Scan for the cell matching the given text and deliver its (X, Y) coordinate at center. 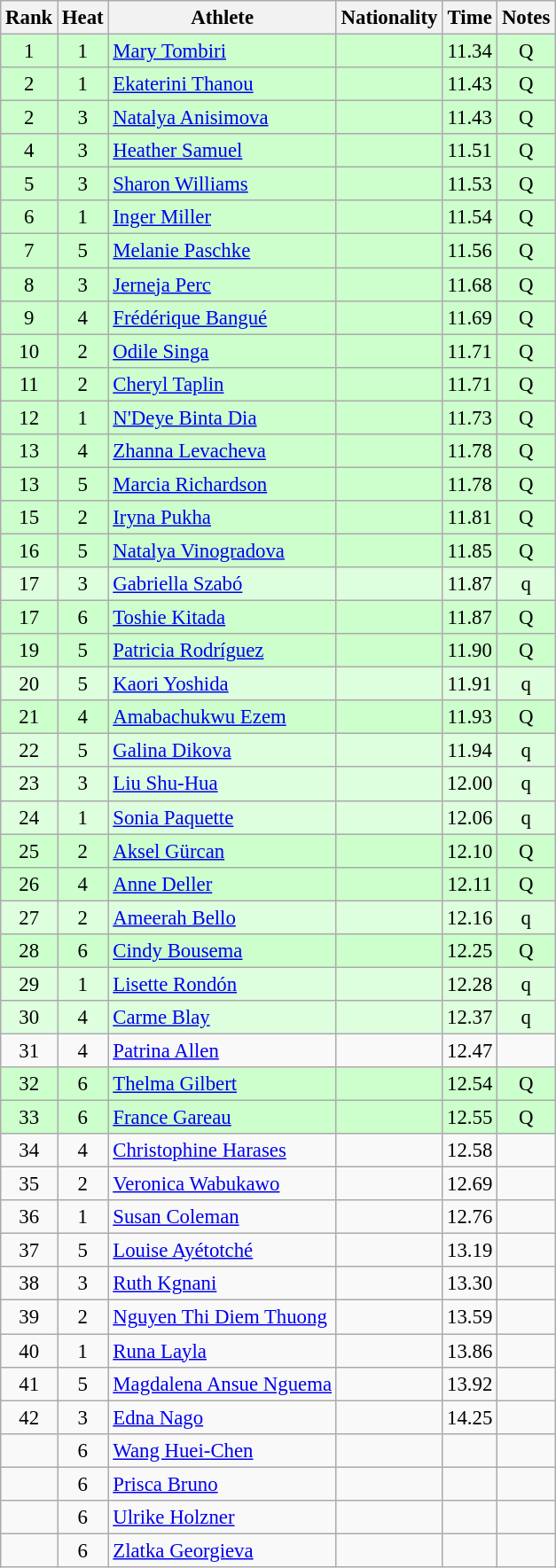
Wang Huei-Chen (222, 1450)
Ulrike Holzner (222, 1517)
13.86 (470, 1351)
9 (29, 317)
Marcia Richardson (222, 484)
Ekaterini Thanou (222, 84)
Sonia Paquette (222, 817)
14.25 (470, 1417)
10 (29, 351)
34 (29, 1151)
12.54 (470, 1084)
Patricia Rodríguez (222, 651)
12.37 (470, 1018)
France Gareau (222, 1118)
20 (29, 684)
Rank (29, 18)
12.25 (470, 951)
42 (29, 1417)
8 (29, 285)
11.51 (470, 151)
26 (29, 884)
11.34 (470, 51)
31 (29, 1050)
21 (29, 717)
12.00 (470, 784)
Notes (527, 18)
11.54 (470, 217)
12 (29, 417)
12.06 (470, 817)
24 (29, 817)
Kaori Yoshida (222, 684)
Ameerah Bello (222, 917)
19 (29, 651)
27 (29, 917)
29 (29, 984)
Toshie Kitada (222, 618)
12.10 (470, 851)
Iryna Pukha (222, 518)
13.59 (470, 1317)
Mary Tombiri (222, 51)
12.16 (470, 917)
15 (29, 518)
39 (29, 1317)
Prisca Bruno (222, 1484)
11 (29, 384)
23 (29, 784)
13.92 (470, 1384)
Cindy Bousema (222, 951)
13.30 (470, 1284)
40 (29, 1351)
Natalya Vinogradova (222, 550)
11.68 (470, 285)
Natalya Anisimova (222, 118)
Inger Miller (222, 217)
Heather Samuel (222, 151)
12.28 (470, 984)
38 (29, 1284)
37 (29, 1251)
22 (29, 751)
N'Deye Binta Dia (222, 417)
Anne Deller (222, 884)
Gabriella Szabó (222, 584)
7 (29, 251)
11.69 (470, 317)
12.55 (470, 1118)
12.76 (470, 1217)
12.11 (470, 884)
11.56 (470, 251)
Odile Singa (222, 351)
Heat (83, 18)
Time (470, 18)
11.85 (470, 550)
11.90 (470, 651)
Veronica Wabukawo (222, 1184)
12.69 (470, 1184)
16 (29, 550)
Nguyen Thi Diem Thuong (222, 1317)
Magdalena Ansue Nguema (222, 1384)
Melanie Paschke (222, 251)
12.58 (470, 1151)
30 (29, 1018)
Runa Layla (222, 1351)
Zhanna Levacheva (222, 451)
Susan Coleman (222, 1217)
Nationality (388, 18)
13.19 (470, 1251)
11.91 (470, 684)
35 (29, 1184)
Aksel Gürcan (222, 851)
32 (29, 1084)
12.47 (470, 1050)
41 (29, 1384)
Frédérique Bangué (222, 317)
36 (29, 1217)
Lisette Rondón (222, 984)
Sharon Williams (222, 184)
Carme Blay (222, 1018)
Zlatka Georgieva (222, 1550)
11.53 (470, 184)
33 (29, 1118)
25 (29, 851)
11.81 (470, 518)
Louise Ayétotché (222, 1251)
Jerneja Perc (222, 285)
Edna Nago (222, 1417)
11.93 (470, 717)
Liu Shu-Hua (222, 784)
Galina Dikova (222, 751)
Amabachukwu Ezem (222, 717)
Athlete (222, 18)
11.94 (470, 751)
Christophine Harases (222, 1151)
Patrina Allen (222, 1050)
Cheryl Taplin (222, 384)
28 (29, 951)
11.73 (470, 417)
Thelma Gilbert (222, 1084)
Ruth Kgnani (222, 1284)
